For the text-containing cell, return its midpoint in (x, y) coordinate format. 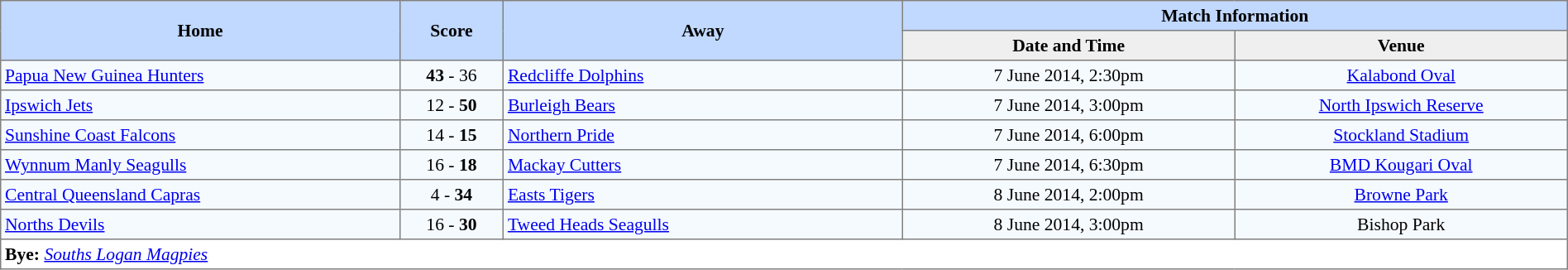
Norths Devils (200, 224)
Score (452, 31)
16 - 18 (452, 165)
Ipswich Jets (200, 105)
Tweed Heads Seagulls (703, 224)
Kalabond Oval (1401, 75)
4 - 34 (452, 195)
Easts Tigers (703, 195)
Northern Pride (703, 135)
7 June 2014, 2:30pm (1068, 75)
Bye: Souths Logan Magpies (784, 254)
14 - 15 (452, 135)
BMD Kougari Oval (1401, 165)
Redcliffe Dolphins (703, 75)
Papua New Guinea Hunters (200, 75)
Away (703, 31)
Wynnum Manly Seagulls (200, 165)
8 June 2014, 3:00pm (1068, 224)
7 June 2014, 6:00pm (1068, 135)
Date and Time (1068, 46)
8 June 2014, 2:00pm (1068, 195)
Stockland Stadium (1401, 135)
7 June 2014, 3:00pm (1068, 105)
Venue (1401, 46)
16 - 30 (452, 224)
Browne Park (1401, 195)
North Ipswich Reserve (1401, 105)
Home (200, 31)
Mackay Cutters (703, 165)
Central Queensland Capras (200, 195)
Bishop Park (1401, 224)
12 - 50 (452, 105)
Match Information (1235, 16)
43 - 36 (452, 75)
7 June 2014, 6:30pm (1068, 165)
Sunshine Coast Falcons (200, 135)
Burleigh Bears (703, 105)
